Find where the given text appears and provide that cell's center as (x, y) coordinate. 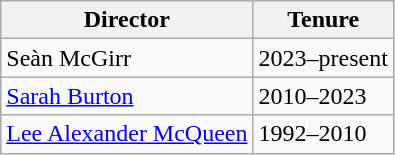
Seàn McGirr (127, 58)
2010–2023 (323, 96)
Tenure (323, 20)
2023–present (323, 58)
Director (127, 20)
Sarah Burton (127, 96)
Lee Alexander McQueen (127, 134)
1992–2010 (323, 134)
